Identify which cell holds the provided text, then report its (x, y) central coordinate. 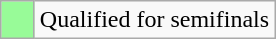
Qualified for semifinals (154, 20)
